Locate the cell with the specified text and output its (x, y) center coordinate. 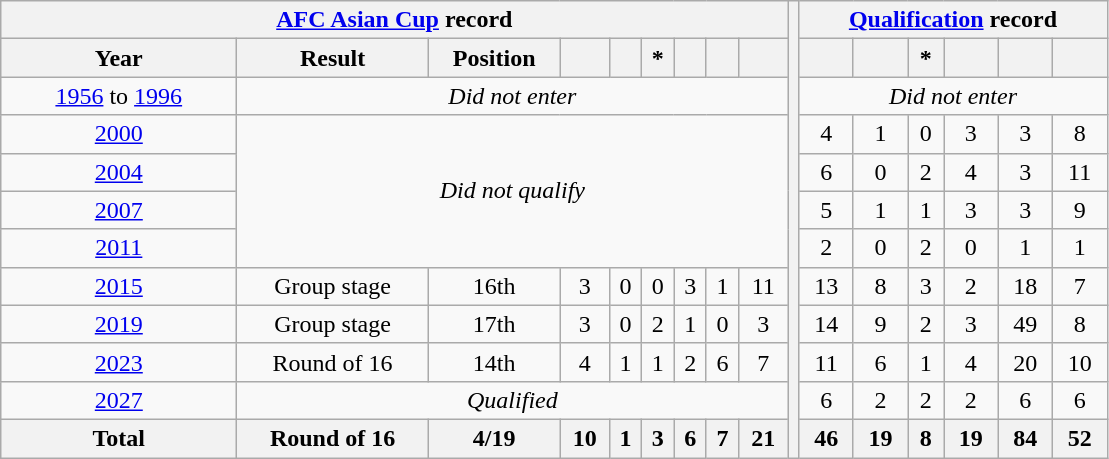
Year (119, 58)
49 (1025, 324)
84 (1025, 438)
Qualified (512, 400)
20 (1025, 362)
AFC Asian Cup record (394, 20)
4/19 (494, 438)
5 (826, 210)
1956 to 1996 (119, 96)
2011 (119, 248)
21 (764, 438)
Result (333, 58)
46 (826, 438)
2007 (119, 210)
13 (826, 286)
2027 (119, 400)
Total (119, 438)
2000 (119, 134)
Did not qualify (512, 191)
2015 (119, 286)
Position (494, 58)
18 (1025, 286)
2019 (119, 324)
2004 (119, 172)
14 (826, 324)
52 (1080, 438)
Qualification record (953, 20)
2023 (119, 362)
17th (494, 324)
14th (494, 362)
16th (494, 286)
